From the cell containing the given text, extract its center point as [X, Y] coordinate. 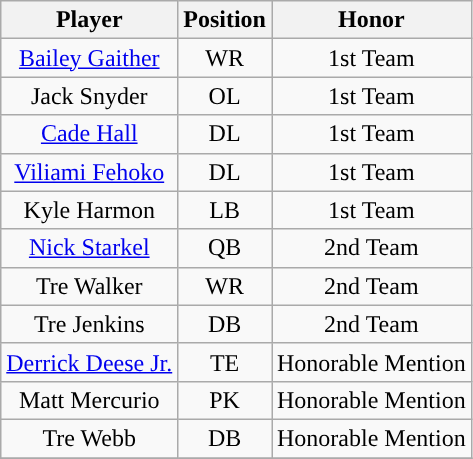
Tre Webb [90, 438]
TE [225, 362]
Bailey Gaither [90, 58]
Cade Hall [90, 134]
Matt Mercurio [90, 400]
PK [225, 400]
Tre Jenkins [90, 324]
Nick Starkel [90, 248]
Derrick Deese Jr. [90, 362]
OL [225, 96]
Player [90, 20]
Honor [372, 20]
Viliami Fehoko [90, 172]
Jack Snyder [90, 96]
LB [225, 210]
Kyle Harmon [90, 210]
QB [225, 248]
Tre Walker [90, 286]
Position [225, 20]
